Detect which cell encompasses the target text, then output its (x, y) center coordinate. 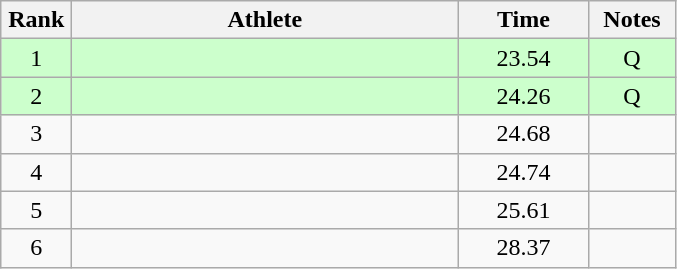
3 (36, 134)
1 (36, 58)
24.74 (524, 172)
Time (524, 20)
24.68 (524, 134)
23.54 (524, 58)
6 (36, 248)
4 (36, 172)
Notes (632, 20)
25.61 (524, 210)
5 (36, 210)
28.37 (524, 248)
Rank (36, 20)
2 (36, 96)
Athlete (265, 20)
24.26 (524, 96)
